Return [X, Y] of the center of cell containing provided text 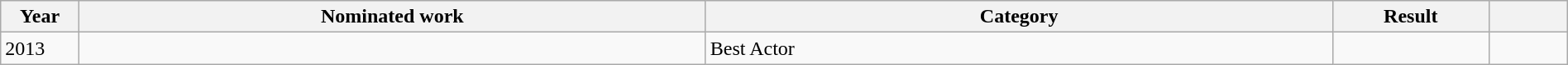
Nominated work [392, 17]
Category [1019, 17]
Year [40, 17]
2013 [40, 48]
Result [1411, 17]
Best Actor [1019, 48]
